Locate the cell with the specified text and output its [x, y] center coordinate. 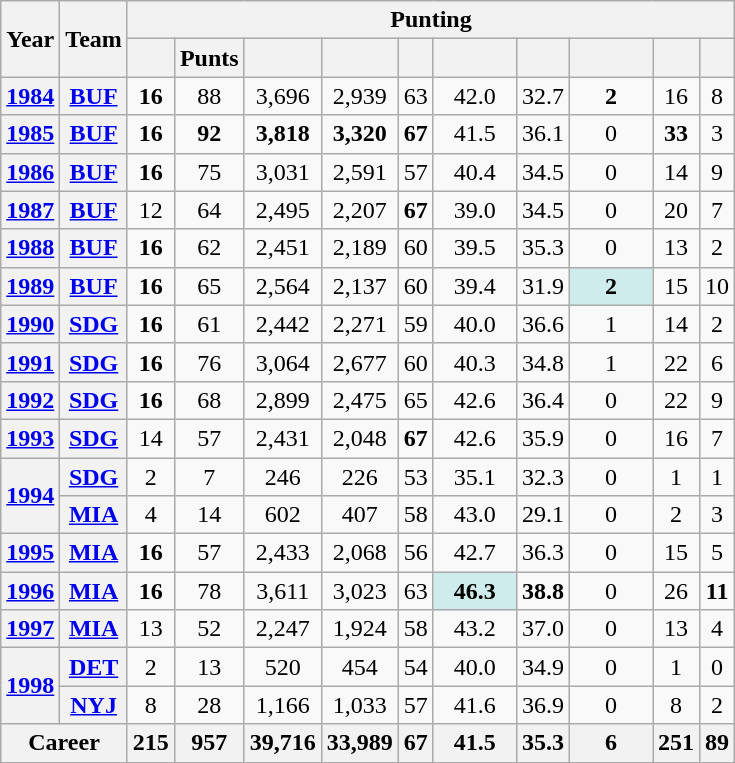
40.3 [474, 362]
11 [718, 591]
407 [360, 515]
454 [360, 667]
1997 [30, 629]
32.7 [542, 96]
88 [209, 96]
2,591 [360, 172]
Team [94, 39]
62 [209, 248]
78 [209, 591]
36.4 [542, 400]
957 [209, 743]
1985 [30, 134]
DET [94, 667]
35.9 [542, 438]
3,696 [282, 96]
2,433 [282, 553]
1992 [30, 400]
38.8 [542, 591]
39,716 [282, 743]
2,899 [282, 400]
33 [676, 134]
52 [209, 629]
251 [676, 743]
1986 [30, 172]
36.1 [542, 134]
1991 [30, 362]
12 [150, 210]
36.3 [542, 553]
39.0 [474, 210]
37.0 [542, 629]
34.8 [542, 362]
36.6 [542, 324]
2,451 [282, 248]
3,031 [282, 172]
75 [209, 172]
1998 [30, 686]
2,495 [282, 210]
226 [360, 477]
28 [209, 705]
1,924 [360, 629]
2,564 [282, 286]
33,989 [360, 743]
NYJ [94, 705]
3,064 [282, 362]
43.0 [474, 515]
41.6 [474, 705]
56 [416, 553]
2,271 [360, 324]
5 [718, 553]
1,033 [360, 705]
36.9 [542, 705]
42.7 [474, 553]
34.9 [542, 667]
53 [416, 477]
2,189 [360, 248]
2,247 [282, 629]
2,431 [282, 438]
59 [416, 324]
68 [209, 400]
1987 [30, 210]
32.3 [542, 477]
2,137 [360, 286]
29.1 [542, 515]
31.9 [542, 286]
215 [150, 743]
39.4 [474, 286]
Career [64, 743]
46.3 [474, 591]
3,818 [282, 134]
39.5 [474, 248]
64 [209, 210]
2,939 [360, 96]
61 [209, 324]
1990 [30, 324]
1996 [30, 591]
520 [282, 667]
89 [718, 743]
1989 [30, 286]
54 [416, 667]
2,677 [360, 362]
92 [209, 134]
3,320 [360, 134]
246 [282, 477]
1988 [30, 248]
42.0 [474, 96]
1994 [30, 496]
Year [30, 39]
26 [676, 591]
43.2 [474, 629]
602 [282, 515]
2,068 [360, 553]
2,442 [282, 324]
3,023 [360, 591]
1995 [30, 553]
2,048 [360, 438]
2,207 [360, 210]
10 [718, 286]
1993 [30, 438]
40.4 [474, 172]
35.1 [474, 477]
Punting [430, 20]
1984 [30, 96]
1,166 [282, 705]
2,475 [360, 400]
Punts [209, 58]
20 [676, 210]
76 [209, 362]
3,611 [282, 591]
